Locate the cell with the specified text and output its [X, Y] center coordinate. 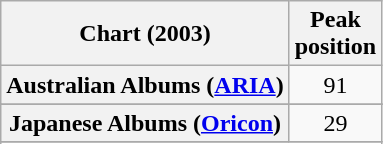
Australian Albums (ARIA) [145, 85]
Peakposition [335, 34]
91 [335, 85]
Japanese Albums (Oricon) [145, 123]
Chart (2003) [145, 34]
29 [335, 123]
